Scan for the cell matching the given text and deliver its (X, Y) coordinate at center. 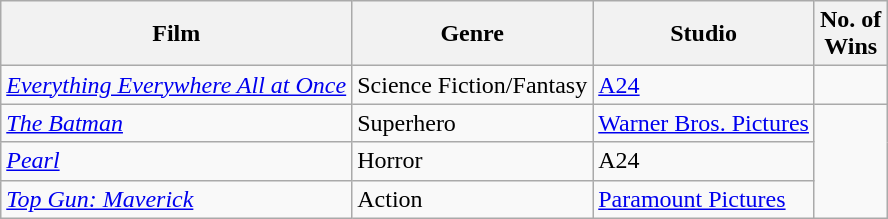
Everything Everywhere All at Once (176, 85)
Paramount Pictures (704, 199)
Science Fiction/Fantasy (472, 85)
Top Gun: Maverick (176, 199)
Superhero (472, 123)
No. ofWins (850, 34)
Studio (704, 34)
Action (472, 199)
Warner Bros. Pictures (704, 123)
The Batman (176, 123)
Pearl (176, 161)
Horror (472, 161)
Film (176, 34)
Genre (472, 34)
